Pinpoint the cell where the given text exists, returning its [X, Y] midpoint coordinate. 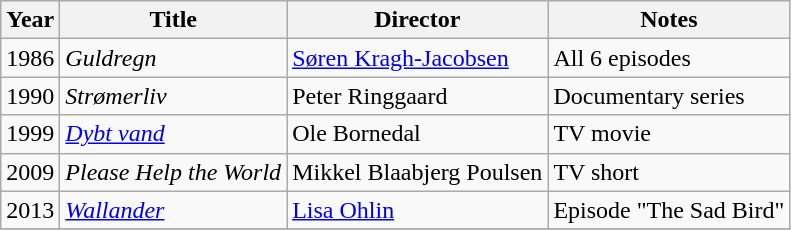
Ole Bornedal [418, 134]
2013 [30, 210]
Strømerliv [174, 96]
TV movie [669, 134]
Year [30, 20]
2009 [30, 172]
Peter Ringgaard [418, 96]
All 6 episodes [669, 58]
Please Help the World [174, 172]
1999 [30, 134]
Wallander [174, 210]
Mikkel Blaabjerg Poulsen [418, 172]
1990 [30, 96]
Lisa Ohlin [418, 210]
Notes [669, 20]
Title [174, 20]
Episode "The Sad Bird" [669, 210]
Dybt vand [174, 134]
Documentary series [669, 96]
1986 [30, 58]
Søren Kragh-Jacobsen [418, 58]
TV short [669, 172]
Director [418, 20]
Guldregn [174, 58]
